Output the [X, Y] coordinate of the center of the cell containing the given text.  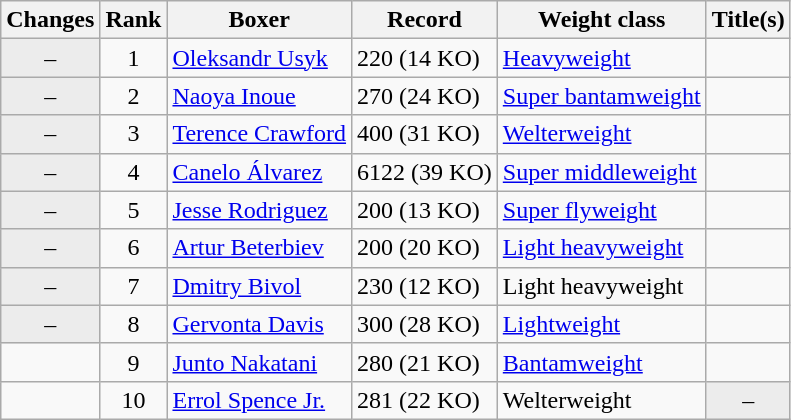
400 (31 KO) [425, 134]
Naoya Inoue [260, 96]
Boxer [260, 20]
Record [425, 20]
220 (14 KO) [425, 58]
9 [134, 362]
3 [134, 134]
Changes [50, 20]
300 (28 KO) [425, 324]
Bantamweight [602, 362]
7 [134, 286]
Gervonta Davis [260, 324]
281 (22 KO) [425, 400]
Super middleweight [602, 172]
Terence Crawford [260, 134]
280 (21 KO) [425, 362]
2 [134, 96]
Errol Spence Jr. [260, 400]
Weight class [602, 20]
Super bantamweight [602, 96]
5 [134, 210]
Junto Nakatani [260, 362]
200 (13 KO) [425, 210]
Canelo Álvarez [260, 172]
Super flyweight [602, 210]
230 (12 KO) [425, 286]
Rank [134, 20]
6122 (39 KO) [425, 172]
Dmitry Bivol [260, 286]
6 [134, 248]
4 [134, 172]
Oleksandr Usyk [260, 58]
10 [134, 400]
1 [134, 58]
200 (20 KO) [425, 248]
8 [134, 324]
Jesse Rodriguez [260, 210]
Lightweight [602, 324]
Title(s) [748, 20]
Heavyweight [602, 58]
270 (24 KO) [425, 96]
Artur Beterbiev [260, 248]
